Locate the cell with the specified text and output its [X, Y] center coordinate. 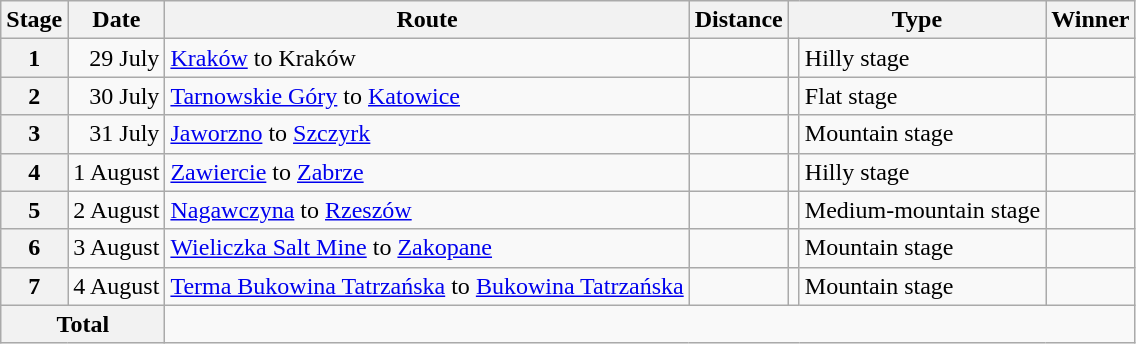
Medium-mountain stage [922, 210]
Stage [34, 20]
Tarnowskie Góry to Katowice [427, 96]
Total [83, 324]
Distance [738, 20]
4 [34, 172]
31 July [116, 134]
Terma Bukowina Tatrzańska to Bukowina Tatrzańska [427, 286]
Date [116, 20]
Zawiercie to Zabrze [427, 172]
2 [34, 96]
Route [427, 20]
Jaworzno to Szczyrk [427, 134]
Nagawczyna to Rzeszów [427, 210]
5 [34, 210]
Wieliczka Salt Mine to Zakopane [427, 248]
3 August [116, 248]
1 [34, 58]
30 July [116, 96]
1 August [116, 172]
6 [34, 248]
Winner [1090, 20]
Kraków to Kraków [427, 58]
2 August [116, 210]
Flat stage [922, 96]
3 [34, 134]
29 July [116, 58]
7 [34, 286]
Type [916, 20]
4 August [116, 286]
